Determine the [X, Y] coordinate at the center of the cell enclosing the given text.  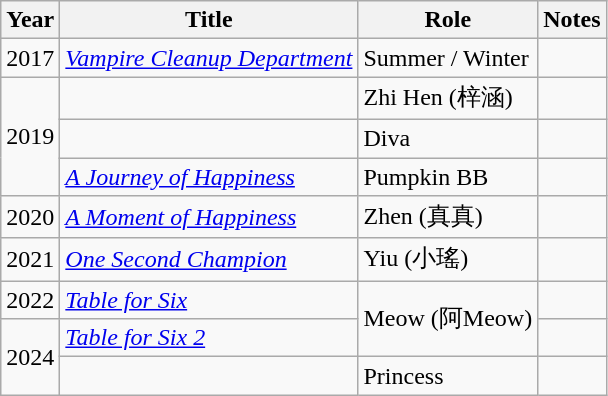
Table for Six [209, 300]
Diva [448, 138]
Pumpkin BB [448, 177]
Year [30, 20]
2024 [30, 357]
Yiu (小瑤) [448, 260]
2021 [30, 260]
Role [448, 20]
Zhen (真真) [448, 218]
Table for Six 2 [209, 338]
Notes [572, 20]
One Second Champion [209, 260]
Title [209, 20]
2017 [30, 58]
A Moment of Happiness [209, 218]
2019 [30, 136]
Zhi Hen (梓涵) [448, 98]
Princess [448, 376]
Meow (阿Meow) [448, 319]
Summer / Winter [448, 58]
A Journey of Happiness [209, 177]
2022 [30, 300]
2020 [30, 218]
Vampire Cleanup Department [209, 58]
